Pinpoint the cell where the given text exists, returning its [X, Y] midpoint coordinate. 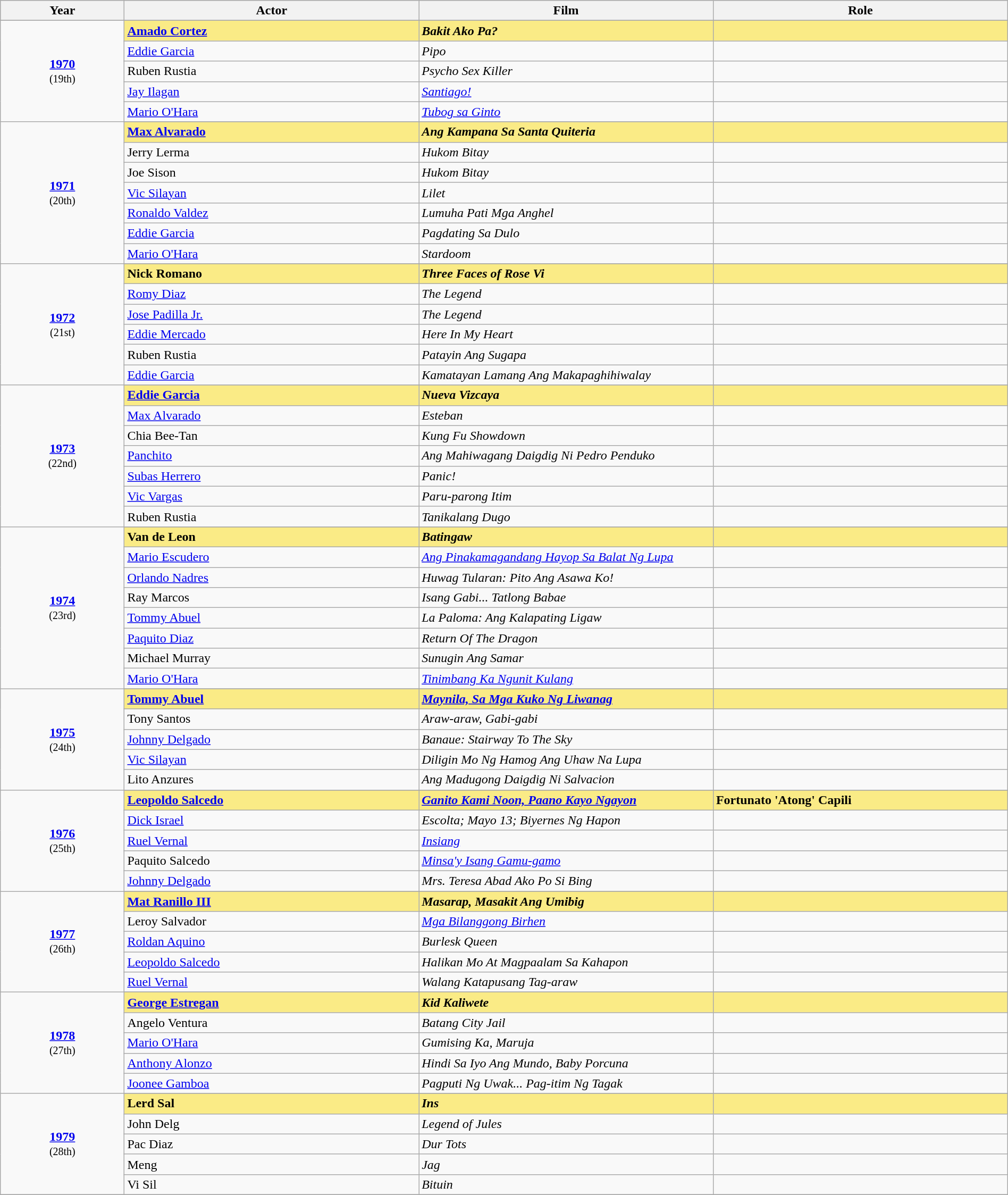
Walang Katapusang Tag-araw [566, 982]
Eddie Mercado [272, 335]
Roldan Aquino [272, 942]
Nueva Vizcaya [566, 395]
1978(27th) [63, 1043]
1970(19th) [63, 71]
Van de Leon [272, 537]
Hindi Sa Iyo Ang Mundo, Baby Porcuna [566, 1063]
Escolta; Mayo 13; Biyernes Ng Hapon [566, 820]
1971(20th) [63, 193]
George Estregan [272, 1002]
Diligin Mo Ng Hamog Ang Uhaw Na Lupa [566, 759]
Panchito [272, 456]
1973(22nd) [63, 456]
Tubog sa Ginto [566, 112]
Ronaldo Valdez [272, 213]
Araw-araw, Gabi-gabi [566, 719]
1974(23rd) [63, 607]
Huwag Tularan: Pito Ang Asawa Ko! [566, 577]
Pipo [566, 51]
Paquito Diaz [272, 638]
Year [63, 11]
Legend of Jules [566, 1124]
Leroy Salvador [272, 922]
Mrs. Teresa Abad Ako Po Si Bing [566, 881]
Joe Sison [272, 172]
Actor [272, 11]
Paru-parong Itim [566, 496]
Anthony Alonzo [272, 1063]
Lumuha Pati Mga Anghel [566, 213]
1979(28th) [63, 1144]
Lilet [566, 193]
Batang City Jail [566, 1023]
Tanikalang Dugo [566, 516]
Vic Vargas [272, 496]
Return Of The Dragon [566, 638]
Subas Herrero [272, 476]
Nick Romano [272, 274]
Dick Israel [272, 820]
Minsa'y Isang Gamu-gamo [566, 860]
Dur Tots [566, 1144]
Orlando Nadres [272, 577]
Tony Santos [272, 719]
Fortunato 'Atong' Capili [860, 800]
Pagputi Ng Uwak... Pag-itim Ng Tagak [566, 1083]
Ang Kampana Sa Santa Quiteria [566, 132]
Ganito Kami Noon, Paano Kayo Ngayon [566, 800]
Ray Marcos [272, 598]
Mat Ranillo III [272, 901]
Esteban [566, 415]
Masarap, Masakit Ang Umibig [566, 901]
1976(25th) [63, 840]
Angelo Ventura [272, 1023]
Banaue: Stairway To The Sky [566, 739]
Jag [566, 1164]
Paquito Salcedo [272, 860]
Meng [272, 1164]
Joonee Gamboa [272, 1083]
Ang Pinakamagandang Hayop Sa Balat Ng Lupa [566, 557]
Michael Murray [272, 658]
Vi Sil [272, 1184]
Pac Diaz [272, 1144]
Isang Gabi... Tatlong Babae [566, 598]
Batingaw [566, 537]
Kamatayan Lamang Ang Makapaghihiwalay [566, 375]
Tinimbang Ka Ngunit Kulang [566, 679]
Patayin Ang Sugapa [566, 355]
Here In My Heart [566, 335]
Three Faces of Rose Vi [566, 274]
John Delg [272, 1124]
Jerry Lerma [272, 152]
Ang Madugong Daigdig Ni Salvacion [566, 780]
Jay Ilagan [272, 91]
Mga Bilanggong Birhen [566, 922]
1972(21st) [63, 324]
Amado Cortez [272, 31]
Chia Bee-Tan [272, 436]
Burlesk Queen [566, 942]
Santiago! [566, 91]
1977(26th) [63, 942]
Bituin [566, 1184]
1975(24th) [63, 739]
La Paloma: Ang Kalapating Ligaw [566, 618]
Maynila, Sa Mga Kuko Ng Liwanag [566, 699]
Kung Fu Showdown [566, 436]
Gumising Ka, Maruja [566, 1043]
Romy Diaz [272, 294]
Panic! [566, 476]
Kid Kaliwete [566, 1002]
Stardoom [566, 254]
Psycho Sex Killer [566, 71]
Lerd Sal [272, 1104]
Film [566, 11]
Pagdating Sa Dulo [566, 233]
Ins [566, 1104]
Ang Mahiwagang Daigdig Ni Pedro Penduko [566, 456]
Lito Anzures [272, 780]
Halikan Mo At Magpaalam Sa Kahapon [566, 962]
Insiang [566, 840]
Bakit Ako Pa? [566, 31]
Role [860, 11]
Sunugin Ang Samar [566, 658]
Mario Escudero [272, 557]
Jose Padilla Jr. [272, 314]
